Determine the [x, y] coordinate at the center of the cell enclosing the given text.  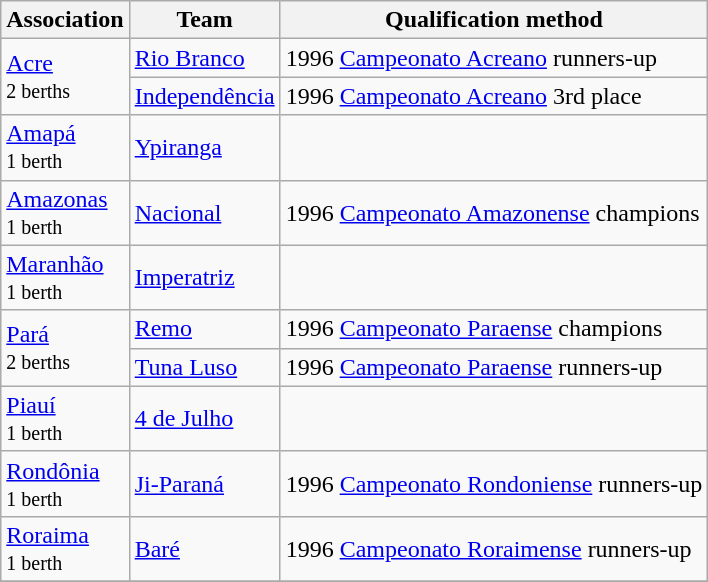
1996 Campeonato Roraimense runners-up [494, 548]
Ypiranga [204, 148]
1996 Campeonato Paraense runners-up [494, 367]
1996 Campeonato Paraense champions [494, 329]
Rondônia1 berth [65, 484]
1996 Campeonato Amazonense champions [494, 212]
Nacional [204, 212]
Team [204, 20]
Qualification method [494, 20]
Association [65, 20]
Acre2 berths [65, 77]
Tuna Luso [204, 367]
Roraima1 berth [65, 548]
Imperatriz [204, 278]
1996 Campeonato Rondoniense runners-up [494, 484]
Rio Branco [204, 58]
1996 Campeonato Acreano 3rd place [494, 96]
Piauí1 berth [65, 418]
Remo [204, 329]
Maranhão1 berth [65, 278]
Independência [204, 96]
Amapá1 berth [65, 148]
1996 Campeonato Acreano runners-up [494, 58]
Pará2 berths [65, 348]
Baré [204, 548]
4 de Julho [204, 418]
Ji-Paraná [204, 484]
Amazonas1 berth [65, 212]
